Identify which cell holds the provided text, then report its (X, Y) central coordinate. 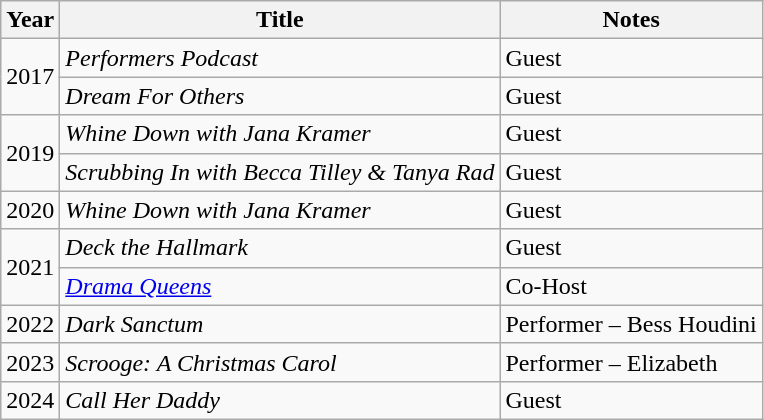
2023 (30, 362)
2024 (30, 400)
Notes (631, 20)
Title (280, 20)
Dark Sanctum (280, 324)
Scrubbing In with Becca Tilley & Tanya Rad (280, 172)
Performer – Bess Houdini (631, 324)
Year (30, 20)
2020 (30, 210)
Performers Podcast (280, 58)
Co-Host (631, 286)
2017 (30, 77)
2019 (30, 153)
Deck the Hallmark (280, 248)
Performer – Elizabeth (631, 362)
Scrooge: A Christmas Carol (280, 362)
Drama Queens (280, 286)
Dream For Others (280, 96)
2022 (30, 324)
2021 (30, 267)
Call Her Daddy (280, 400)
